Return [x, y] of the center of cell containing provided text 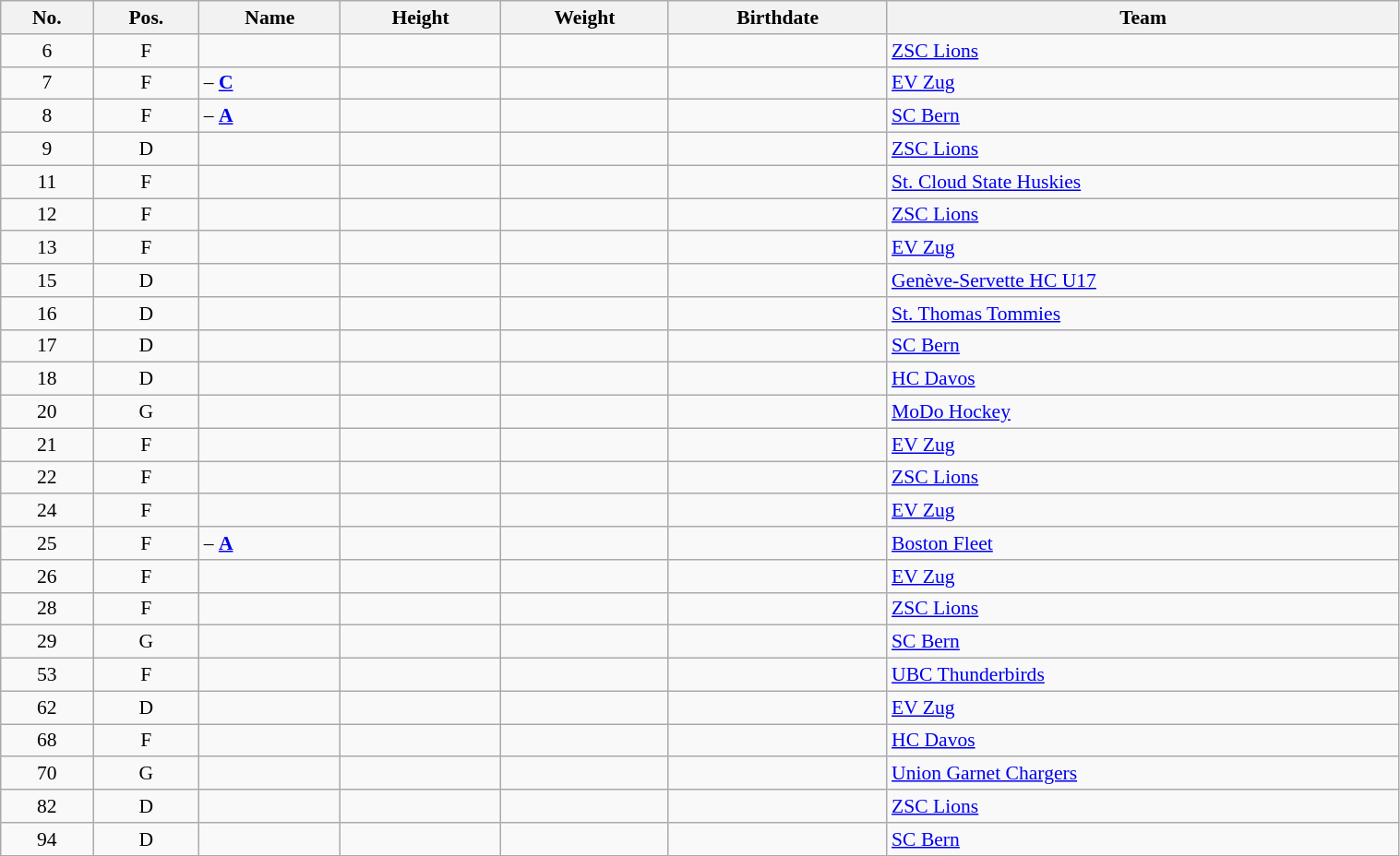
22 [47, 478]
13 [47, 248]
7 [47, 83]
28 [47, 609]
15 [47, 280]
– C [269, 83]
20 [47, 412]
MoDo Hockey [1143, 412]
Name [269, 18]
Union Garnet Chargers [1143, 774]
11 [47, 182]
12 [47, 215]
8 [47, 116]
Height [421, 18]
18 [47, 379]
29 [47, 642]
St. Thomas Tommies [1143, 314]
6 [47, 51]
26 [47, 577]
53 [47, 675]
Pos. [146, 18]
21 [47, 445]
Team [1143, 18]
68 [47, 741]
24 [47, 511]
9 [47, 149]
82 [47, 806]
16 [47, 314]
25 [47, 543]
Birthdate [777, 18]
St. Cloud State Huskies [1143, 182]
17 [47, 346]
UBC Thunderbirds [1143, 675]
Boston Fleet [1143, 543]
No. [47, 18]
Genève-Servette HC U17 [1143, 280]
Weight [584, 18]
70 [47, 774]
94 [47, 839]
62 [47, 707]
